Return (x, y) of the center of cell containing provided text 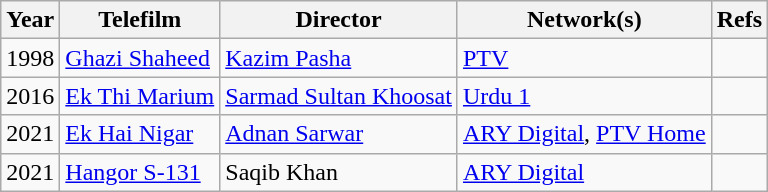
Telefilm (140, 20)
Refs (739, 20)
Urdu 1 (584, 96)
Ek Hai Nigar (140, 134)
Network(s) (584, 20)
Adnan Sarwar (339, 134)
1998 (30, 58)
ARY Digital (584, 172)
2016 (30, 96)
Kazim Pasha (339, 58)
PTV (584, 58)
Hangor S-131 (140, 172)
Director (339, 20)
Ek Thi Marium (140, 96)
Sarmad Sultan Khoosat (339, 96)
Saqib Khan (339, 172)
Ghazi Shaheed (140, 58)
Year (30, 20)
ARY Digital, PTV Home (584, 134)
